Search for the cell housing the specified text and yield its (X, Y) center coordinate. 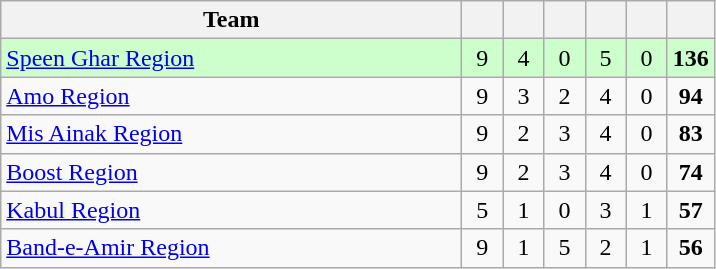
136 (690, 58)
Speen Ghar Region (232, 58)
94 (690, 96)
Boost Region (232, 172)
Band-e-Amir Region (232, 248)
Amo Region (232, 96)
56 (690, 248)
Mis Ainak Region (232, 134)
Kabul Region (232, 210)
Team (232, 20)
57 (690, 210)
74 (690, 172)
83 (690, 134)
